Find where the given text appears and provide that cell's center as [X, Y] coordinate. 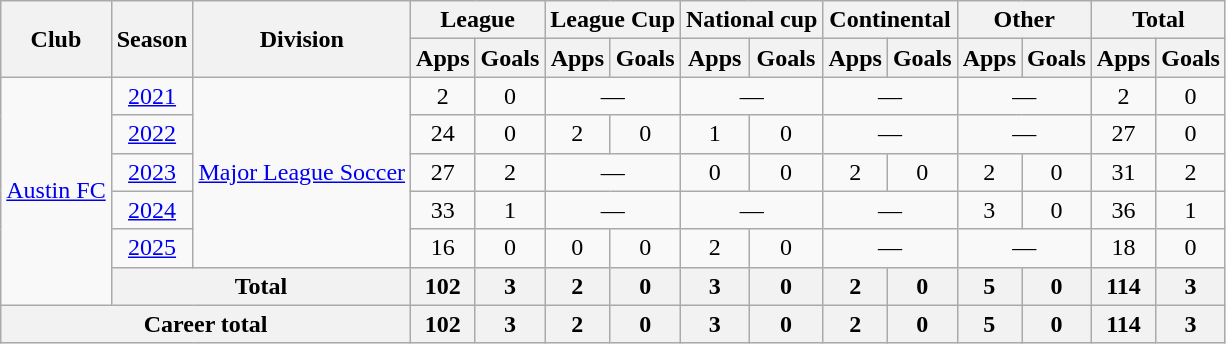
League Cup [613, 20]
2025 [152, 248]
National cup [752, 20]
36 [1123, 210]
League [478, 20]
31 [1123, 172]
2022 [152, 134]
33 [443, 210]
Continental [890, 20]
24 [443, 134]
Division [302, 39]
Other [1024, 20]
2024 [152, 210]
Major League Soccer [302, 172]
Club [56, 39]
2021 [152, 96]
Season [152, 39]
Austin FC [56, 191]
16 [443, 248]
Career total [206, 324]
18 [1123, 248]
2023 [152, 172]
